Find where the given text appears and provide that cell's center as (x, y) coordinate. 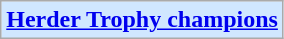
Herder Trophy champions (142, 20)
